Return [x, y] of the center of cell containing provided text 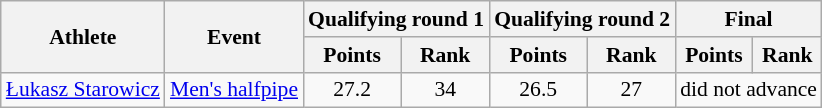
did not advance [748, 90]
Qualifying round 1 [396, 19]
26.5 [538, 90]
Final [748, 19]
27.2 [352, 90]
Men's halfpipe [234, 90]
Łukasz Starowicz [83, 90]
27 [631, 90]
Qualifying round 2 [582, 19]
34 [445, 90]
Athlete [83, 36]
Event [234, 36]
